Output the (x, y) coordinate of the center of the cell containing the given text.  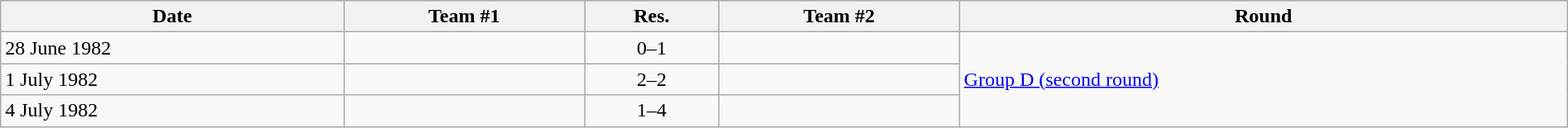
Res. (652, 17)
Round (1264, 17)
Group D (second round) (1264, 79)
Team #2 (839, 17)
2–2 (652, 79)
28 June 1982 (172, 48)
Date (172, 17)
0–1 (652, 48)
Team #1 (465, 17)
1–4 (652, 111)
1 July 1982 (172, 79)
4 July 1982 (172, 111)
